Return the (X, Y) coordinate for the center point of the cell that contains the specified text.  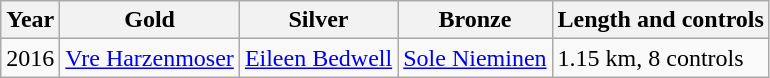
Vre Harzenmoser (150, 58)
Bronze (475, 20)
Length and controls (660, 20)
Gold (150, 20)
Sole Nieminen (475, 58)
1.15 km, 8 controls (660, 58)
2016 (30, 58)
Eileen Bedwell (318, 58)
Year (30, 20)
Silver (318, 20)
